Detect which cell encompasses the target text, then output its [X, Y] center coordinate. 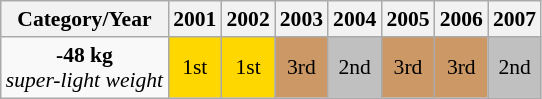
2004 [354, 19]
2006 [462, 19]
2007 [514, 19]
2003 [302, 19]
2002 [248, 19]
2005 [408, 19]
-48 kg super-light weight [84, 68]
2001 [194, 19]
Category/Year [84, 19]
